Pinpoint the cell where the given text exists, returning its [x, y] midpoint coordinate. 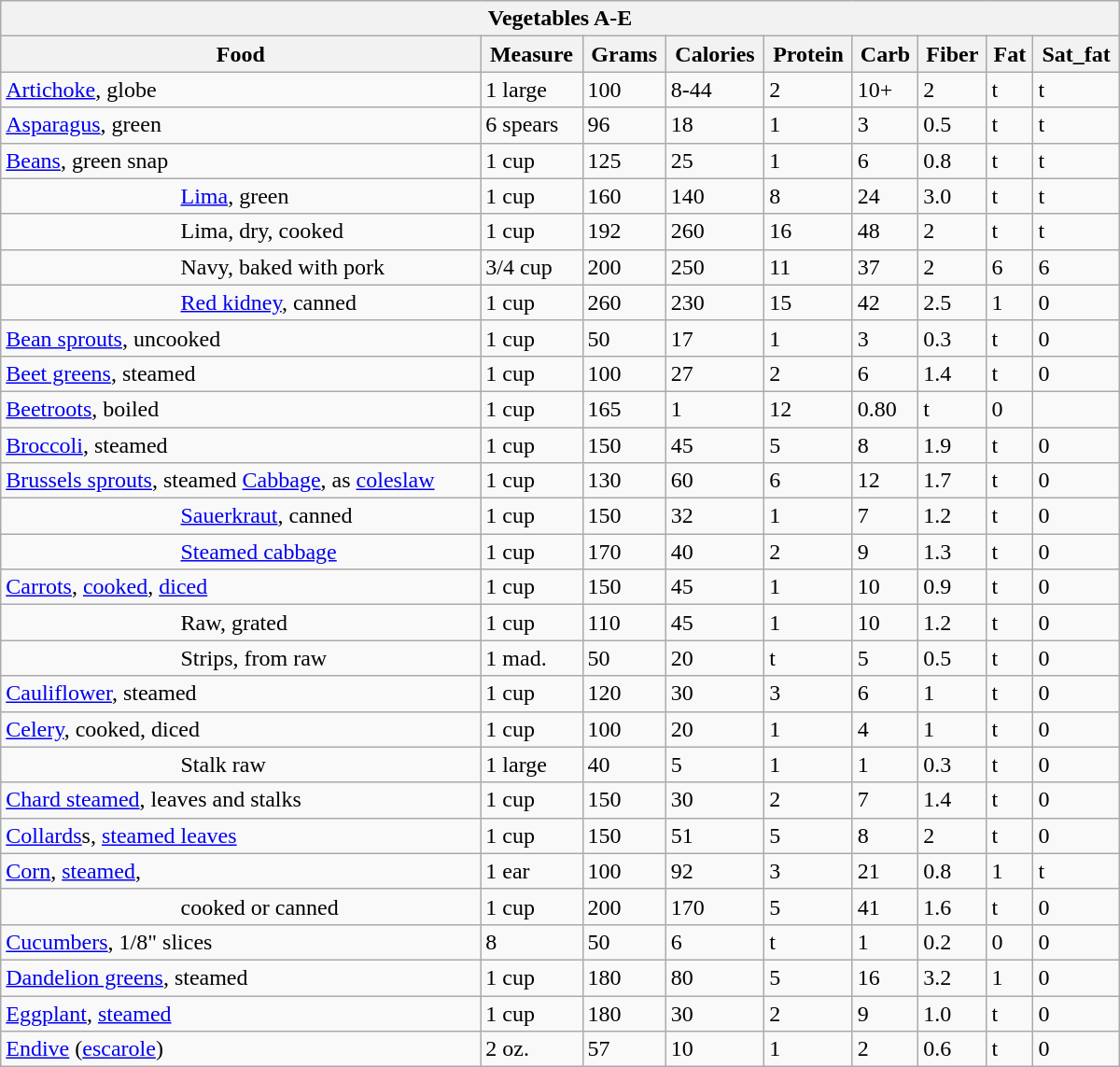
Brussels sprouts, steamed Cabbage, as coleslaw [241, 481]
120 [623, 694]
Asparagus, green [241, 125]
130 [623, 481]
1.7 [952, 481]
Fiber [952, 54]
Artichoke, globe [241, 90]
11 [808, 267]
110 [623, 623]
Chard steamed, leaves and stalks [241, 800]
25 [715, 161]
140 [715, 196]
1.3 [952, 552]
1.9 [952, 445]
80 [715, 977]
Food [241, 54]
250 [715, 267]
0.9 [952, 587]
3/4 cup [532, 267]
32 [715, 516]
2 oz. [532, 1049]
51 [715, 835]
Lima, dry, cooked [241, 232]
Protein [808, 54]
Corn, steamed, [241, 871]
Eggplant, steamed [241, 1013]
125 [623, 161]
Cucumbers, 1/8" slices [241, 942]
0.80 [885, 409]
cooked or canned [241, 906]
Dandelion greens, steamed [241, 977]
Measure [532, 54]
230 [715, 302]
Grams [623, 54]
160 [623, 196]
42 [885, 302]
Stalk raw [241, 765]
60 [715, 481]
15 [808, 302]
92 [715, 871]
Steamed cabbage [241, 552]
Carrots, cooked, diced [241, 587]
1.6 [952, 906]
1 ear [532, 871]
Raw, grated [241, 623]
1.0 [952, 1013]
24 [885, 196]
48 [885, 232]
1 mad. [532, 658]
41 [885, 906]
192 [623, 232]
Red kidney, canned [241, 302]
Sat_fat [1076, 54]
Sauerkraut, canned [241, 516]
Fat [1010, 54]
Beet greens, steamed [241, 373]
18 [715, 125]
8-44 [715, 90]
37 [885, 267]
Lima, green [241, 196]
Vegetables A-E [560, 19]
4 [885, 729]
Carb [885, 54]
0.6 [952, 1049]
Broccoli, steamed [241, 445]
6 spears [532, 125]
165 [623, 409]
0.2 [952, 942]
2.5 [952, 302]
Endive (escarole) [241, 1049]
3.2 [952, 977]
Collardss, steamed leaves [241, 835]
10+ [885, 90]
21 [885, 871]
Navy, baked with pork [241, 267]
96 [623, 125]
Calories [715, 54]
Bean sprouts, uncooked [241, 338]
3.0 [952, 196]
57 [623, 1049]
Strips, from raw [241, 658]
Celery, cooked, diced [241, 729]
27 [715, 373]
17 [715, 338]
Beetroots, boiled [241, 409]
Beans, green snap [241, 161]
Cauliflower, steamed [241, 694]
